For the text-containing cell, return its midpoint in [x, y] coordinate format. 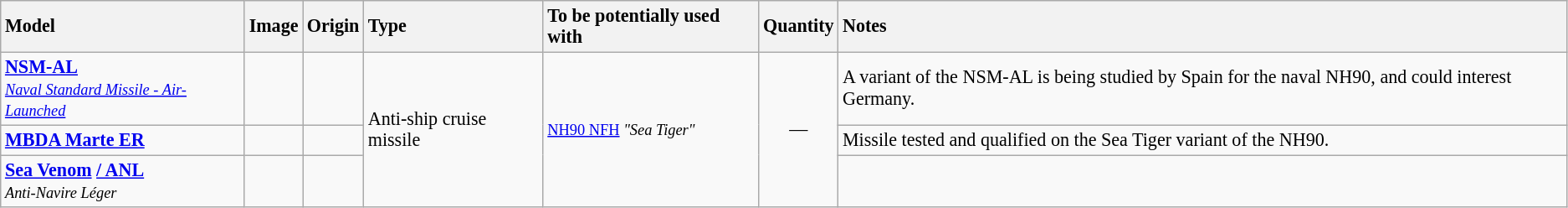
Anti-ship cruise missile [453, 129]
Origin [333, 25]
Image [273, 25]
NSM-ALNaval Standard Missile - Air-Launched [123, 89]
Model [123, 25]
Sea Venom / ANLAnti-Navire Léger [123, 179]
Missile tested and qualified on the Sea Tiger variant of the NH90. [1203, 140]
Quantity [798, 25]
NH90 NFH "Sea Tiger" [651, 129]
— [798, 129]
MBDA Marte ER [123, 140]
Notes [1203, 25]
To be potentially used with [651, 25]
Type [453, 25]
A variant of the NSM-AL is being studied by Spain for the naval NH90, and could interest Germany. [1203, 89]
